Pinpoint the cell where the given text exists, returning its (x, y) midpoint coordinate. 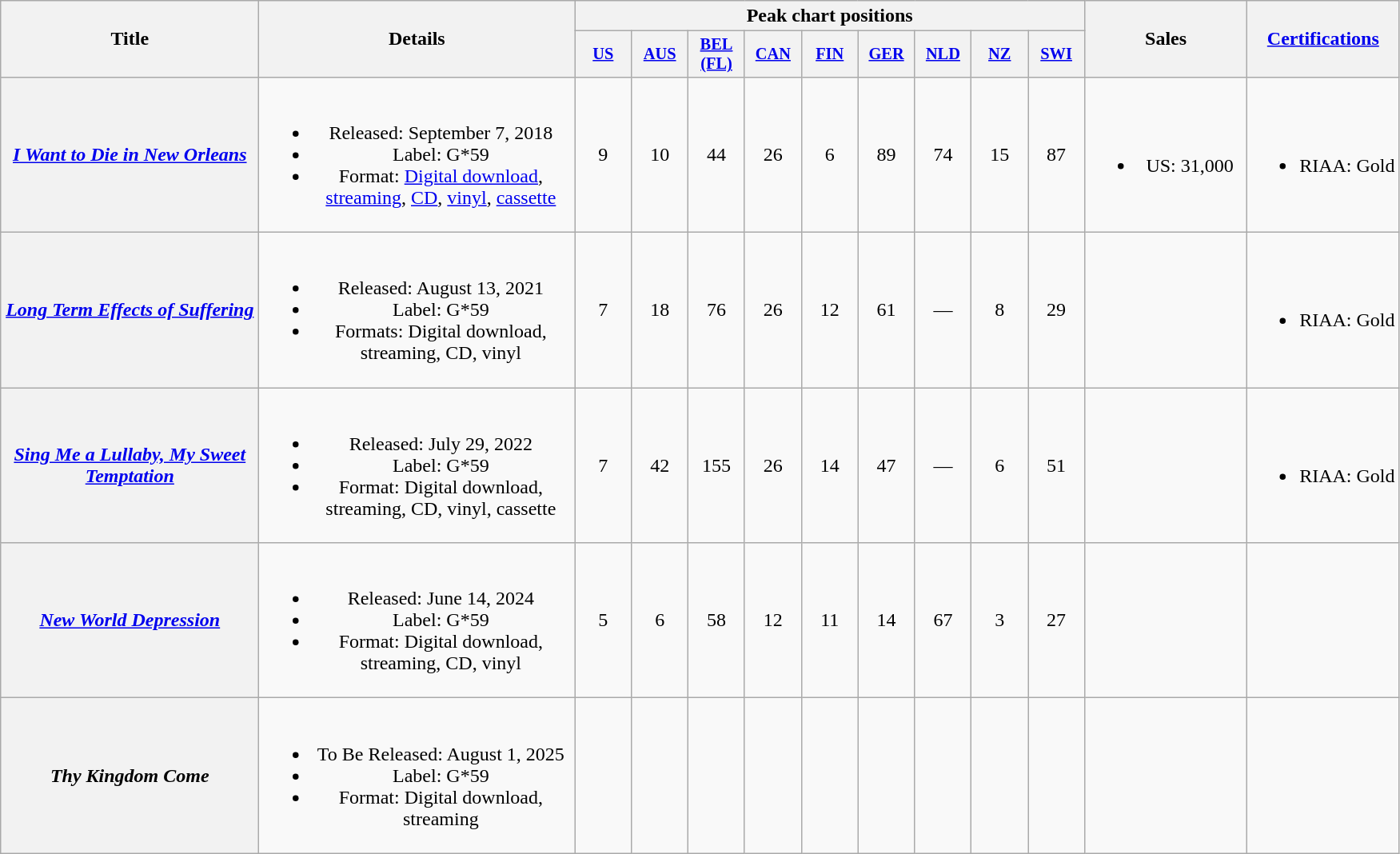
Sales (1166, 39)
29 (1057, 310)
9 (603, 154)
67 (943, 621)
I Want to Die in New Orleans (130, 154)
89 (886, 154)
76 (716, 310)
58 (716, 621)
47 (886, 465)
Certifications (1323, 39)
AUS (660, 54)
3 (999, 621)
Sing Me a Lullaby, My Sweet Temptation (130, 465)
51 (1057, 465)
8 (999, 310)
10 (660, 154)
61 (886, 310)
11 (830, 621)
Thy Kingdom Come (130, 776)
US (603, 54)
To Be Released: August 1, 2025Label: G*59Format: Digital download, streaming (417, 776)
BEL(FL) (716, 54)
15 (999, 154)
44 (716, 154)
SWI (1057, 54)
87 (1057, 154)
Released: July 29, 2022Label: G*59Format: Digital download, streaming, CD, vinyl, cassette (417, 465)
42 (660, 465)
Long Term Effects of Suffering (130, 310)
GER (886, 54)
Released: August 13, 2021Label: G*59Formats: Digital download, streaming, CD, vinyl (417, 310)
New World Depression (130, 621)
CAN (772, 54)
Released: September 7, 2018Label: G*59Format: Digital download, streaming, CD, vinyl, cassette (417, 154)
NLD (943, 54)
27 (1057, 621)
NZ (999, 54)
74 (943, 154)
Released: June 14, 2024Label: G*59Format: Digital download, streaming, CD, vinyl (417, 621)
US: 31,000 (1166, 154)
5 (603, 621)
155 (716, 465)
Title (130, 39)
18 (660, 310)
Details (417, 39)
FIN (830, 54)
Peak chart positions (830, 16)
